For the text-containing cell, return its midpoint in (X, Y) coordinate format. 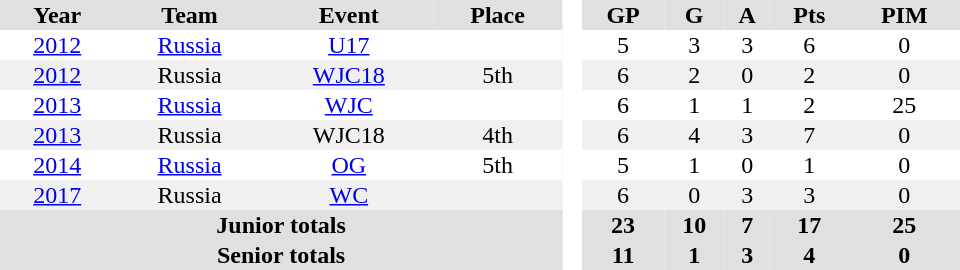
WJC (349, 105)
17 (809, 225)
Team (189, 15)
OG (349, 165)
Senior totals (281, 255)
WC (349, 195)
GP (622, 15)
PIM (904, 15)
A (747, 15)
4th (498, 135)
Event (349, 15)
Junior totals (281, 225)
11 (622, 255)
Place (498, 15)
10 (694, 225)
23 (622, 225)
Year (57, 15)
Pts (809, 15)
2014 (57, 165)
G (694, 15)
U17 (349, 45)
2017 (57, 195)
